Locate the cell with the specified text and output its [x, y] center coordinate. 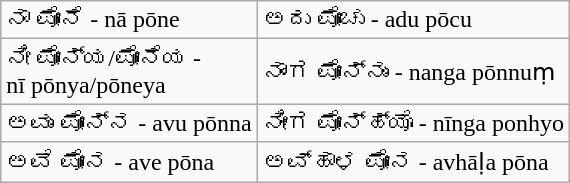
ಅವುಂ ಪೋನ್ನ - avu pōnna [129, 123]
ನಾ ಪೋನೆ - nā pōne [129, 20]
ನೀಂಗ ಪೋನ್ಹ್ಯೊ - nīnga ponhyo [413, 123]
ಅದು ಪೋಚು - adu pōcu [413, 20]
ಅವ್ಹಾಳ ಪೋನ - avhāḷa pōna [413, 162]
ನಾಂಗ ಪೋನ್ನುಂ - nanga pōnnuṃ [413, 72]
ನೀ ಪೋನ್ಯ/ಪೋನೆಯ -nī pōnya/pōneya [129, 72]
ಅವೆ ಪೋನ - ave pōna [129, 162]
